Pinpoint the cell where the given text exists, returning its (x, y) midpoint coordinate. 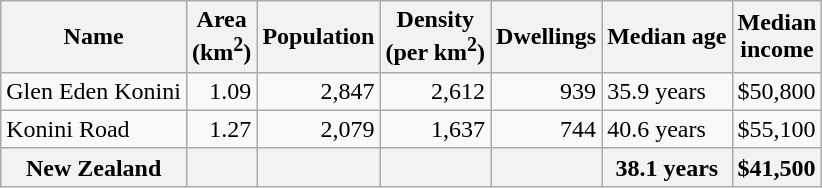
Density(per km2) (436, 37)
2,079 (318, 129)
35.9 years (667, 91)
Konini Road (94, 129)
Area(km2) (221, 37)
1,637 (436, 129)
1.27 (221, 129)
$50,800 (777, 91)
Name (94, 37)
1.09 (221, 91)
Medianincome (777, 37)
Dwellings (546, 37)
2,847 (318, 91)
$55,100 (777, 129)
Population (318, 37)
Median age (667, 37)
38.1 years (667, 167)
939 (546, 91)
2,612 (436, 91)
$41,500 (777, 167)
Glen Eden Konini (94, 91)
40.6 years (667, 129)
744 (546, 129)
New Zealand (94, 167)
